Scan for the cell matching the given text and deliver its (x, y) coordinate at center. 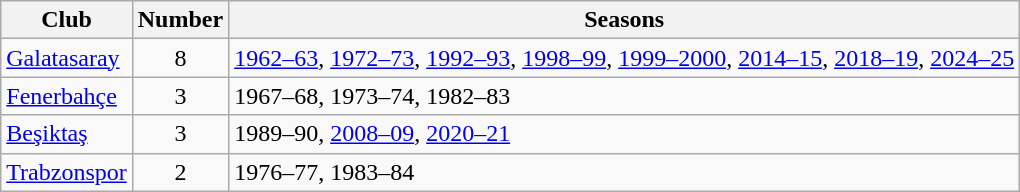
Galatasaray (67, 58)
1989–90, 2008–09, 2020–21 (624, 134)
Number (180, 20)
Seasons (624, 20)
1976–77, 1983–84 (624, 172)
Fenerbahçe (67, 96)
2 (180, 172)
1962–63, 1972–73, 1992–93, 1998–99, 1999–2000, 2014–15, 2018–19, 2024–25 (624, 58)
Club (67, 20)
Beşiktaş (67, 134)
Trabzonspor (67, 172)
1967–68, 1973–74, 1982–83 (624, 96)
8 (180, 58)
